Return (x, y) of the center of cell containing provided text 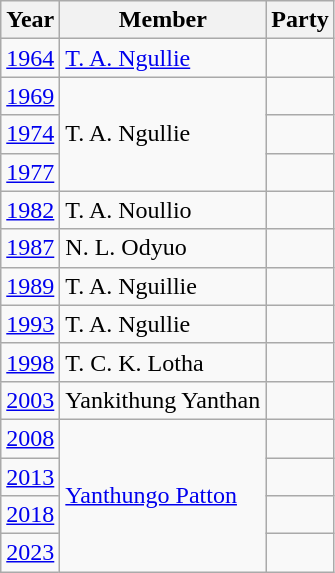
2018 (30, 515)
N. L. Odyuo (163, 248)
T. A. Noullio (163, 210)
1977 (30, 172)
2008 (30, 438)
Yankithung Yanthan (163, 400)
1974 (30, 134)
2003 (30, 400)
1969 (30, 96)
1993 (30, 324)
2023 (30, 553)
Party (300, 20)
1998 (30, 362)
1987 (30, 248)
1982 (30, 210)
Yanthungo Patton (163, 495)
1989 (30, 286)
T. C. K. Lotha (163, 362)
2013 (30, 477)
1964 (30, 58)
T. A. Nguillie (163, 286)
Year (30, 20)
Member (163, 20)
